Search for the cell housing the specified text and yield its [x, y] center coordinate. 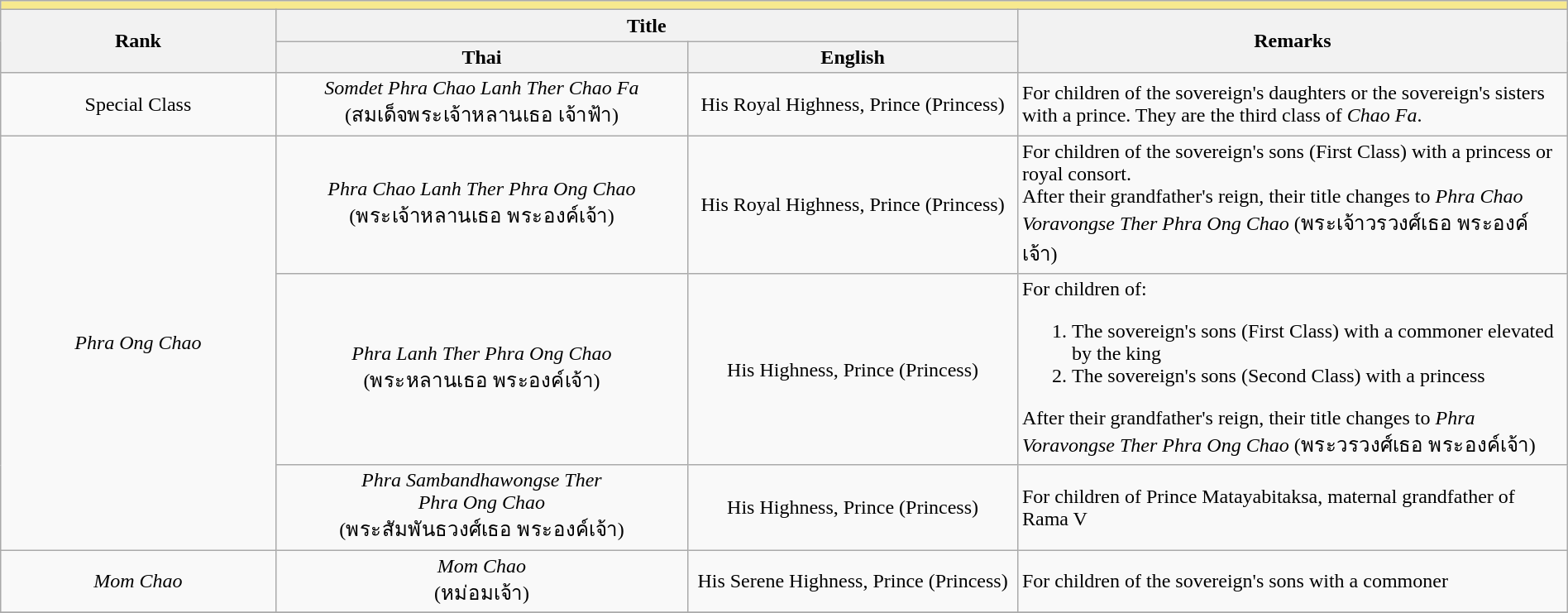
English [853, 57]
For children of Prince Matayabitaksa, maternal grandfather of Rama V [1292, 508]
Remarks [1292, 41]
Special Class [138, 104]
Mom Chao [138, 582]
Thai [481, 57]
Phra Ong Chao [138, 342]
Phra Sambandhawongse Ther Phra Ong Chao (พระสัมพันธวงศ์เธอ พระองค์เจ้า) [481, 508]
Title [647, 26]
For children of the sovereign's daughters or the sovereign's sisters with a prince. They are the third class of Chao Fa. [1292, 104]
For children of the sovereign's sons with a commoner [1292, 582]
Somdet Phra Chao Lanh Ther Chao Fa (สมเด็จพระเจ้าหลานเธอ เจ้าฟ้า) [481, 104]
His Serene Highness, Prince (Princess) [853, 582]
Phra Chao Lanh Ther Phra Ong Chao (พระเจ้าหลานเธอ พระองค์เจ้า) [481, 205]
Mom Chao (หม่อมเจ้า) [481, 582]
Phra Lanh Ther Phra Ong Chao (พระหลานเธอ พระองค์เจ้า) [481, 370]
Rank [138, 41]
